For the text-containing cell, return its midpoint in [x, y] coordinate format. 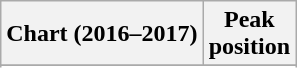
Chart (2016–2017) [102, 34]
Peak position [249, 34]
